For the text-containing cell, return its midpoint in (x, y) coordinate format. 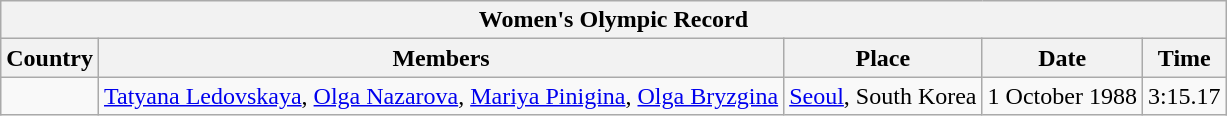
Date (1062, 58)
Members (440, 58)
1 October 1988 (1062, 96)
3:15.17 (1184, 96)
Place (883, 58)
Time (1184, 58)
Seoul, South Korea (883, 96)
Women's Olympic Record (614, 20)
Tatyana Ledovskaya, Olga Nazarova, Mariya Pinigina, Olga Bryzgina (440, 96)
Country (50, 58)
